Capture the cell that displays the provided text and extract its [x, y] central coordinate. 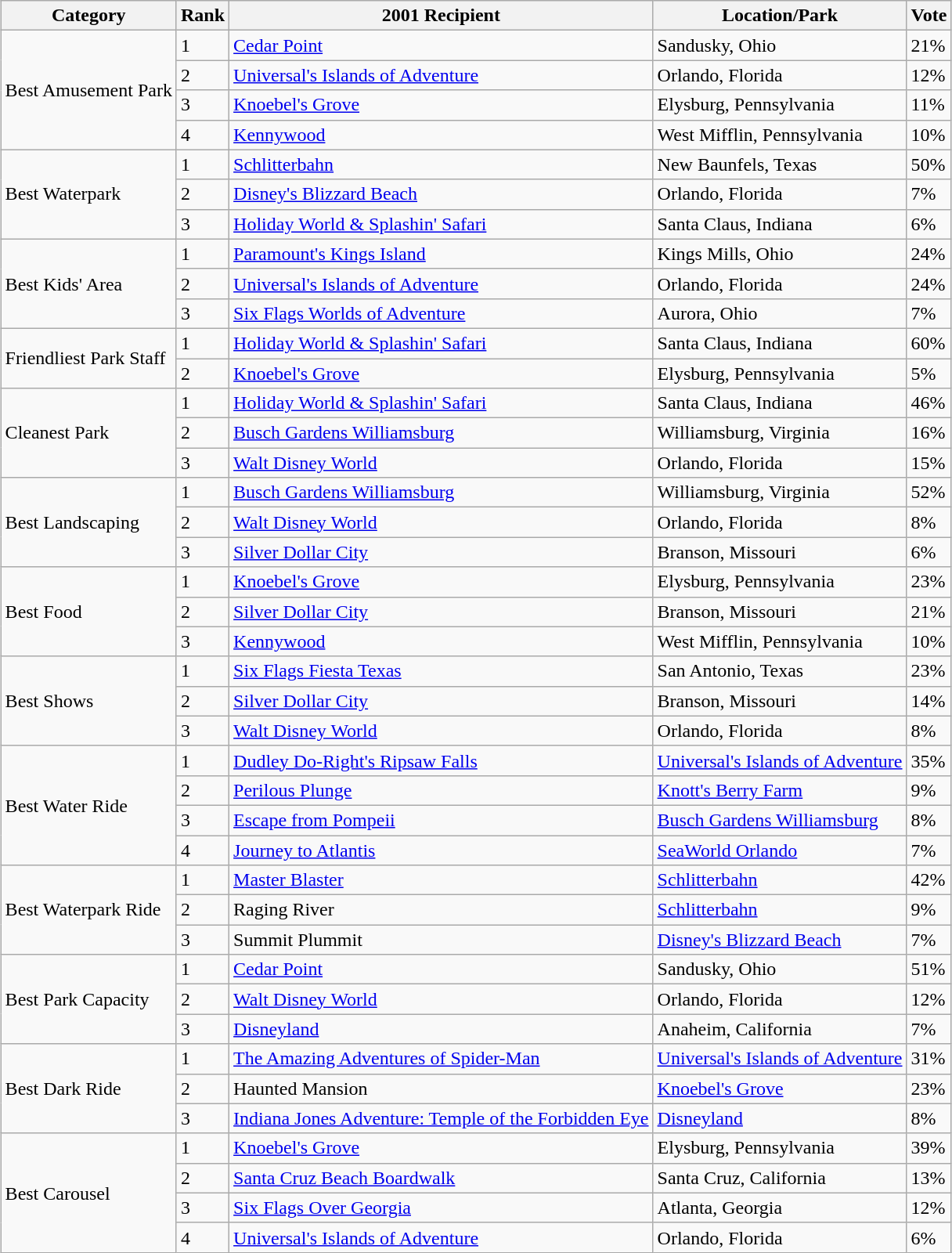
Santa Cruz, California [780, 1178]
Indiana Jones Adventure: Temple of the Forbidden Eye [442, 1118]
46% [929, 403]
51% [929, 970]
13% [929, 1178]
Best Landscaping [88, 522]
39% [929, 1148]
Dudley Do-Right's Ripsaw Falls [442, 760]
16% [929, 433]
Six Flags Over Georgia [442, 1208]
60% [929, 343]
Best Dark Ride [88, 1089]
Rank [202, 16]
Best Amusement Park [88, 90]
Location/Park [780, 16]
Best Food [88, 612]
15% [929, 463]
Perilous Plunge [442, 790]
Best Waterpark [88, 194]
Knott's Berry Farm [780, 790]
Best Park Capacity [88, 999]
Best Waterpark Ride [88, 910]
Paramount's Kings Island [442, 254]
Kings Mills, Ohio [780, 254]
New Baunfels, Texas [780, 164]
Best Kids' Area [88, 283]
Aurora, Ohio [780, 313]
Category [88, 16]
Journey to Atlantis [442, 850]
San Antonio, Texas [780, 671]
Best Shows [88, 701]
50% [929, 164]
Escape from Pompeii [442, 820]
Master Blaster [442, 880]
Best Water Ride [88, 805]
Summit Plummit [442, 940]
35% [929, 760]
Best Carousel [88, 1193]
SeaWorld Orlando [780, 850]
The Amazing Adventures of Spider-Man [442, 1059]
42% [929, 880]
14% [929, 701]
Six Flags Worlds of Adventure [442, 313]
31% [929, 1059]
Cleanest Park [88, 433]
Santa Cruz Beach Boardwalk [442, 1178]
Raging River [442, 910]
11% [929, 105]
Haunted Mansion [442, 1089]
Anaheim, California [780, 1029]
Vote [929, 16]
Six Flags Fiesta Texas [442, 671]
2001 Recipient [442, 16]
Atlanta, Georgia [780, 1208]
Friendliest Park Staff [88, 358]
5% [929, 374]
52% [929, 493]
